Capture the cell that displays the provided text and extract its [x, y] central coordinate. 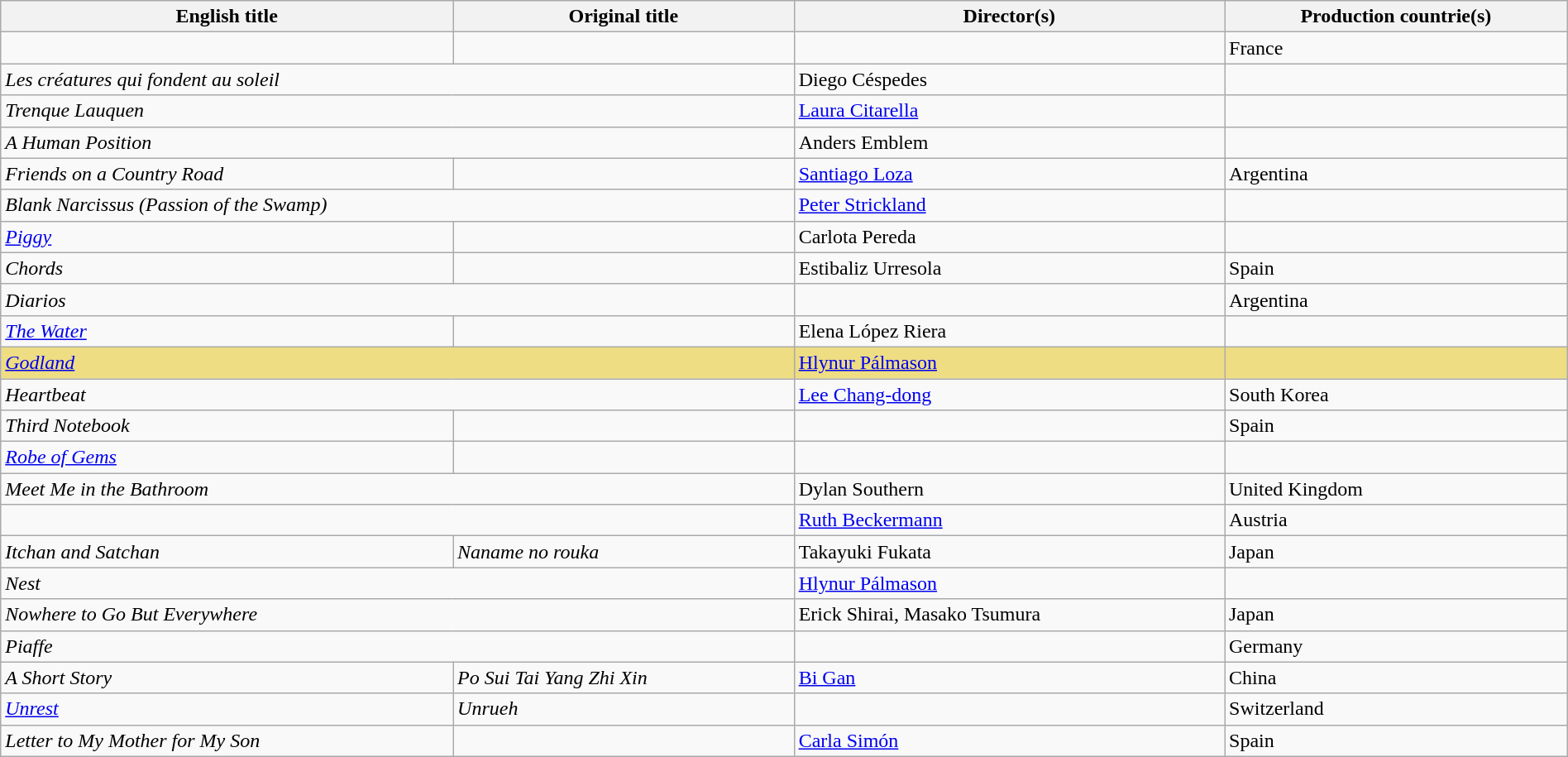
Germany [1396, 646]
Blank Narcissus (Passion of the Swamp) [397, 205]
United Kingdom [1396, 489]
France [1396, 48]
English title [227, 17]
Diego Céspedes [1009, 79]
Erick Shirai, Masako Tsumura [1009, 615]
Nest [397, 583]
Piggy [227, 237]
Carla Simón [1009, 740]
Nowhere to Go But Everywhere [397, 615]
A Human Position [397, 142]
Friends on a Country Road [227, 174]
Diarios [397, 299]
Carlota Pereda [1009, 237]
A Short Story [227, 678]
Switzerland [1396, 709]
Unrest [227, 709]
Peter Strickland [1009, 205]
Elena López Riera [1009, 331]
Laura Citarella [1009, 111]
Trenque Lauquen [397, 111]
Chords [227, 268]
Production countrie(s) [1396, 17]
Meet Me in the Bathroom [397, 489]
South Korea [1396, 395]
Robe of Gems [227, 458]
Anders Emblem [1009, 142]
Itchan and Satchan [227, 552]
Naname no rouka [624, 552]
Po Sui Tai Yang Zhi Xin [624, 678]
Austria [1396, 520]
Bi Gan [1009, 678]
Original title [624, 17]
Director(s) [1009, 17]
Les créatures qui fondent au soleil [397, 79]
Takayuki Fukata [1009, 552]
Santiago Loza [1009, 174]
Dylan Southern [1009, 489]
Godland [397, 362]
The Water [227, 331]
Estibaliz Urresola [1009, 268]
Heartbeat [397, 395]
Unrueh [624, 709]
Letter to My Mother for My Son [227, 740]
Ruth Beckermann [1009, 520]
Third Notebook [227, 426]
China [1396, 678]
Piaffe [397, 646]
Lee Chang-dong [1009, 395]
